Determine the (x, y) coordinate at the center of the cell enclosing the given text.  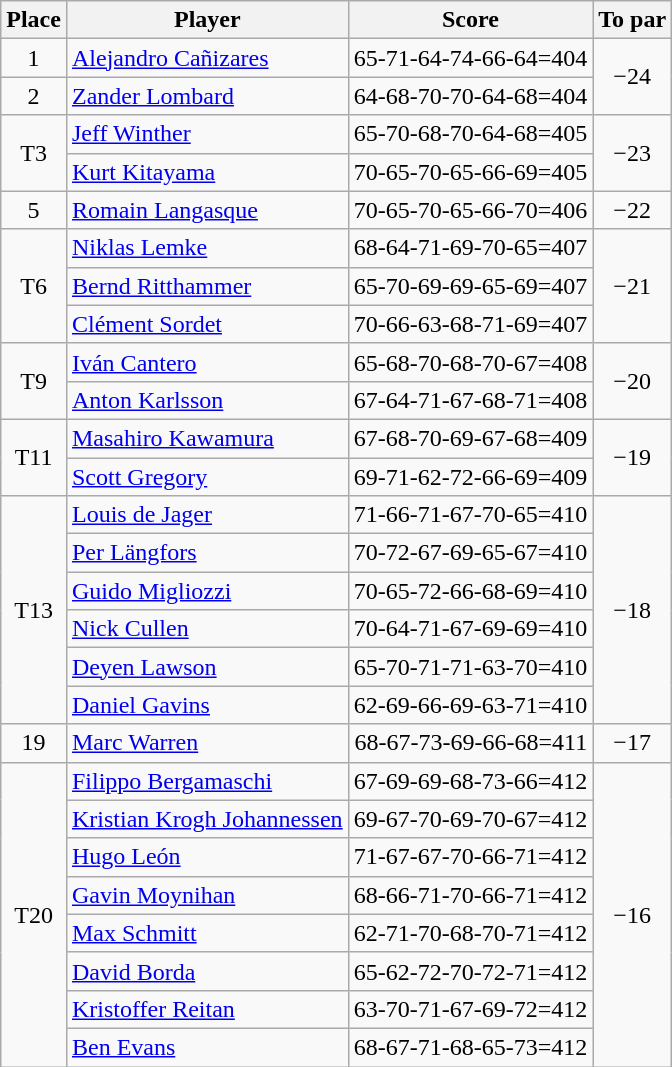
5 (34, 210)
Anton Karlsson (207, 400)
−19 (632, 457)
Place (34, 20)
Alejandro Cañizares (207, 58)
Player (207, 20)
−17 (632, 743)
68-67-71-68-65-73=412 (470, 1047)
71-66-71-67-70-65=410 (470, 515)
62-71-70-68-70-71=412 (470, 933)
70-66-63-68-71-69=407 (470, 324)
Kurt Kitayama (207, 172)
68-66-71-70-66-71=412 (470, 895)
Iván Cantero (207, 362)
63-70-71-67-69-72=412 (470, 1009)
70-72-67-69-65-67=410 (470, 553)
−24 (632, 77)
Per Längfors (207, 553)
T9 (34, 381)
−23 (632, 153)
Kristian Krogh Johannessen (207, 819)
−18 (632, 610)
Kristoffer Reitan (207, 1009)
67-69-69-68-73-66=412 (470, 781)
69-71-62-72-66-69=409 (470, 477)
T11 (34, 457)
Niklas Lemke (207, 248)
65-71-64-74-66-64=404 (470, 58)
69-67-70-69-70-67=412 (470, 819)
70-65-72-66-68-69=410 (470, 591)
67-64-71-67-68-71=408 (470, 400)
65-70-68-70-64-68=405 (470, 134)
T20 (34, 914)
Romain Langasque (207, 210)
T3 (34, 153)
Zander Lombard (207, 96)
19 (34, 743)
To par (632, 20)
68-67-73-69-66-68=411 (470, 743)
Clément Sordet (207, 324)
65-70-69-69-65-69=407 (470, 286)
−20 (632, 381)
Louis de Jager (207, 515)
−22 (632, 210)
Guido Migliozzi (207, 591)
T6 (34, 286)
−21 (632, 286)
Score (470, 20)
Max Schmitt (207, 933)
64-68-70-70-64-68=404 (470, 96)
65-62-72-70-72-71=412 (470, 971)
Gavin Moynihan (207, 895)
Daniel Gavins (207, 705)
Ben Evans (207, 1047)
67-68-70-69-67-68=409 (470, 438)
65-70-71-71-63-70=410 (470, 667)
68-64-71-69-70-65=407 (470, 248)
Jeff Winther (207, 134)
62-69-66-69-63-71=410 (470, 705)
1 (34, 58)
Masahiro Kawamura (207, 438)
Scott Gregory (207, 477)
Deyen Lawson (207, 667)
−16 (632, 914)
Marc Warren (207, 743)
65-68-70-68-70-67=408 (470, 362)
Hugo León (207, 857)
70-64-71-67-69-69=410 (470, 629)
2 (34, 96)
70-65-70-65-66-69=405 (470, 172)
70-65-70-65-66-70=406 (470, 210)
Bernd Ritthammer (207, 286)
Filippo Bergamaschi (207, 781)
Nick Cullen (207, 629)
David Borda (207, 971)
T13 (34, 610)
71-67-67-70-66-71=412 (470, 857)
